Return the [x, y] coordinate for the center point of the cell that contains the specified text.  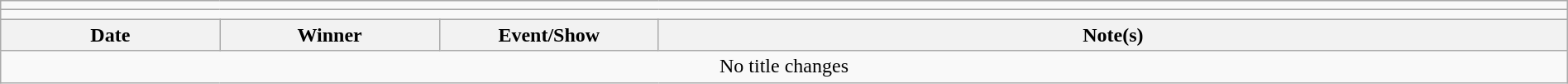
Event/Show [549, 35]
Note(s) [1113, 35]
Winner [329, 35]
Date [111, 35]
No title changes [784, 67]
